Detect which cell encompasses the target text, then output its (X, Y) center coordinate. 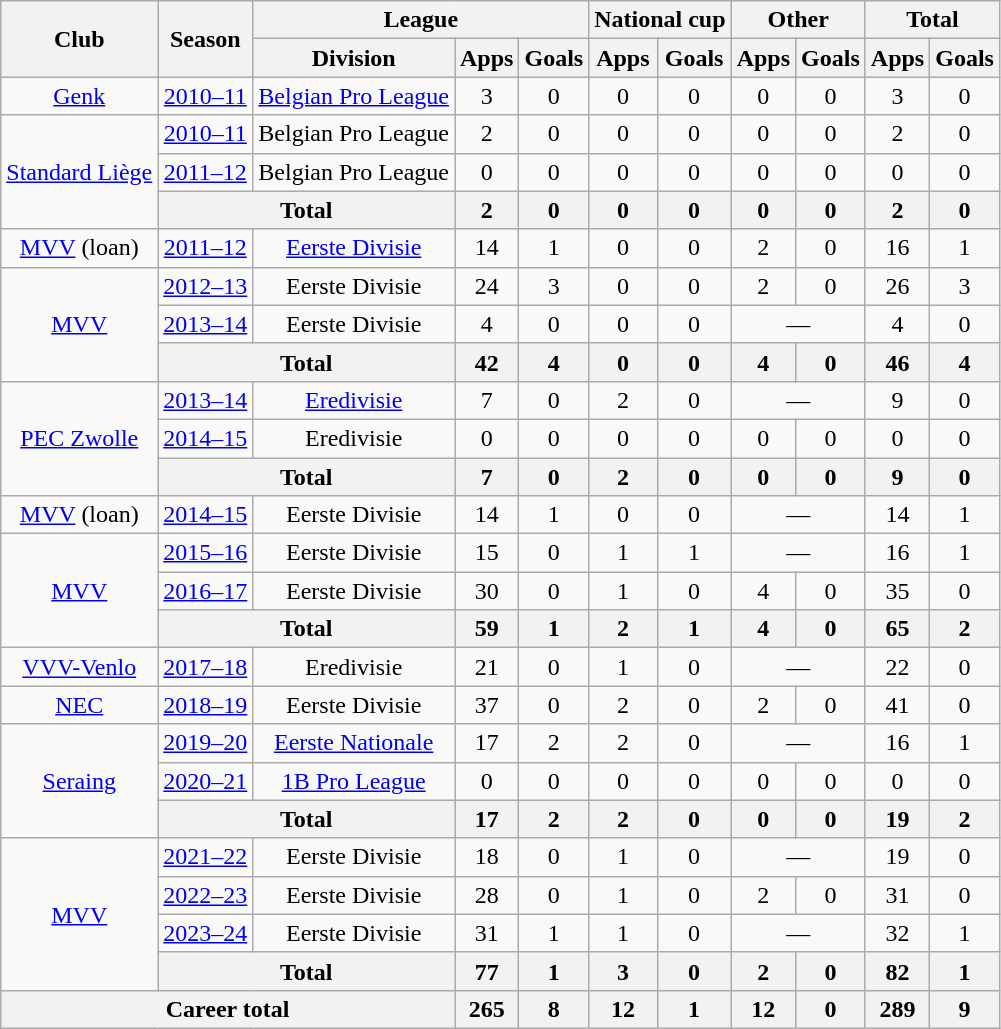
2019–20 (206, 743)
46 (897, 362)
Division (354, 58)
2012–13 (206, 286)
22 (897, 667)
37 (486, 705)
21 (486, 667)
2022–23 (206, 895)
NEC (80, 705)
2017–18 (206, 667)
Genk (80, 96)
18 (486, 857)
Other (798, 20)
2018–19 (206, 705)
Career total (228, 1009)
PEC Zwolle (80, 438)
59 (486, 629)
42 (486, 362)
8 (554, 1009)
41 (897, 705)
28 (486, 895)
League (421, 20)
26 (897, 286)
265 (486, 1009)
Eerste Nationale (354, 743)
35 (897, 591)
Standard Liège (80, 172)
30 (486, 591)
National cup (660, 20)
24 (486, 286)
VVV-Venlo (80, 667)
289 (897, 1009)
2015–16 (206, 553)
82 (897, 971)
Seraing (80, 781)
15 (486, 553)
2021–22 (206, 857)
2023–24 (206, 933)
Season (206, 39)
2016–17 (206, 591)
2020–21 (206, 781)
77 (486, 971)
32 (897, 933)
1B Pro League (354, 781)
65 (897, 629)
Club (80, 39)
